Pinpoint the cell where the given text exists, returning its (x, y) midpoint coordinate. 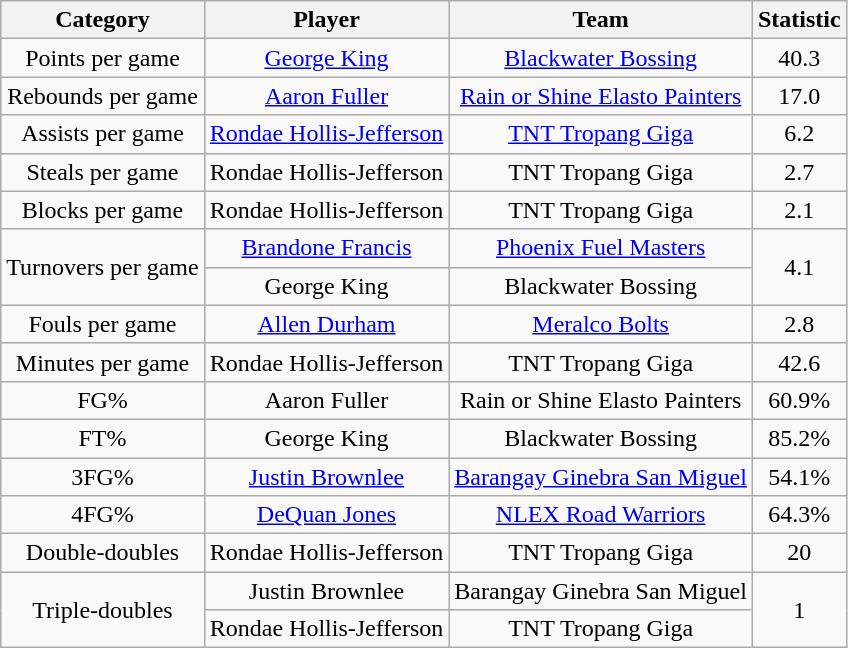
FT% (102, 438)
Points per game (102, 58)
42.6 (799, 362)
2.1 (799, 210)
Turnovers per game (102, 267)
2.8 (799, 324)
3FG% (102, 477)
Statistic (799, 20)
Rebounds per game (102, 96)
17.0 (799, 96)
Double-doubles (102, 553)
Allen Durham (326, 324)
DeQuan Jones (326, 515)
20 (799, 553)
Phoenix Fuel Masters (601, 248)
4FG% (102, 515)
1 (799, 610)
Player (326, 20)
Blocks per game (102, 210)
54.1% (799, 477)
60.9% (799, 400)
6.2 (799, 134)
FG% (102, 400)
Team (601, 20)
Category (102, 20)
Meralco Bolts (601, 324)
Minutes per game (102, 362)
Assists per game (102, 134)
40.3 (799, 58)
Fouls per game (102, 324)
Brandone Francis (326, 248)
Triple-doubles (102, 610)
64.3% (799, 515)
Steals per game (102, 172)
2.7 (799, 172)
4.1 (799, 267)
85.2% (799, 438)
NLEX Road Warriors (601, 515)
